Locate the cell with the specified text and output its (x, y) center coordinate. 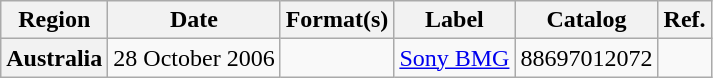
Sony BMG (454, 58)
Catalog (586, 20)
Region (54, 20)
Date (194, 20)
Label (454, 20)
88697012072 (586, 58)
Australia (54, 58)
28 October 2006 (194, 58)
Format(s) (337, 20)
Ref. (684, 20)
